Find where the given text appears and provide that cell's center as [x, y] coordinate. 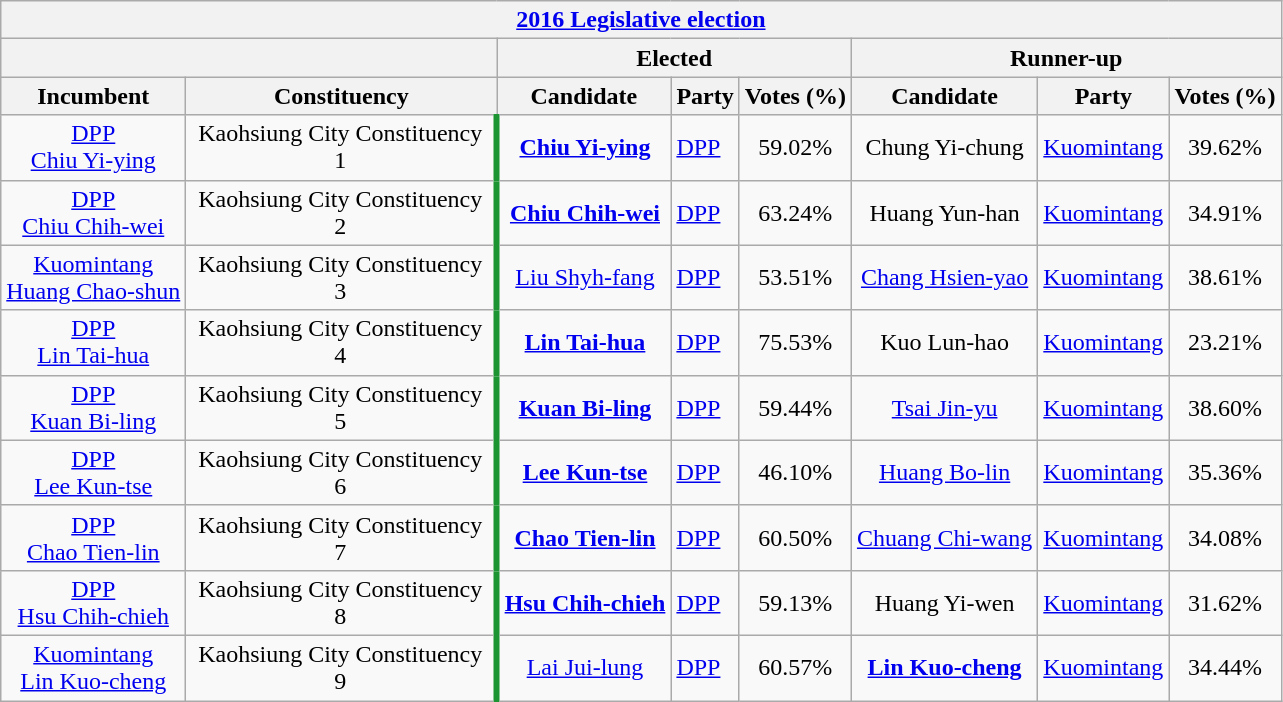
DPPLee Kun-tse [94, 472]
59.44% [795, 408]
53.51% [795, 278]
2016 Legislative election [641, 20]
Chung Yi-chung [944, 148]
35.36% [1225, 472]
Chiu Yi-ying [584, 148]
Huang Yun-han [944, 212]
Huang Yi-wen [944, 602]
DPPChiu Yi-ying [94, 148]
Chang Hsien-yao [944, 278]
Kaohsiung City Constituency 7 [342, 538]
31.62% [1225, 602]
34.44% [1225, 668]
60.50% [795, 538]
Kuan Bi-ling [584, 408]
75.53% [795, 342]
Hsu Chih-chieh [584, 602]
DPPChiu Chih-wei [94, 212]
Kaohsiung City Constituency 3 [342, 278]
60.57% [795, 668]
Kaohsiung City Constituency 6 [342, 472]
Lin Tai-hua [584, 342]
KuomintangHuang Chao-shun [94, 278]
59.02% [795, 148]
Lin Kuo-cheng [944, 668]
Chuang Chi-wang [944, 538]
63.24% [795, 212]
Kaohsiung City Constituency 1 [342, 148]
Tsai Jin-yu [944, 408]
23.21% [1225, 342]
Lee Kun-tse [584, 472]
Kaohsiung City Constituency 9 [342, 668]
DPPLin Tai-hua [94, 342]
DPPKuan Bi-ling [94, 408]
KuomintangLin Kuo-cheng [94, 668]
Kaohsiung City Constituency 5 [342, 408]
39.62% [1225, 148]
38.61% [1225, 278]
Kuo Lun-hao [944, 342]
DPPChao Tien-lin [94, 538]
Constituency [342, 96]
38.60% [1225, 408]
Chiu Chih-wei [584, 212]
Incumbent [94, 96]
Kaohsiung City Constituency 8 [342, 602]
46.10% [795, 472]
Elected [674, 58]
DPPHsu Chih-chieh [94, 602]
Lai Jui-lung [584, 668]
Liu Shyh-fang [584, 278]
Kaohsiung City Constituency 4 [342, 342]
Chao Tien-lin [584, 538]
Huang Bo-lin [944, 472]
34.08% [1225, 538]
Runner-up [1066, 58]
59.13% [795, 602]
Kaohsiung City Constituency 2 [342, 212]
34.91% [1225, 212]
